Capture the cell that displays the provided text and extract its [x, y] central coordinate. 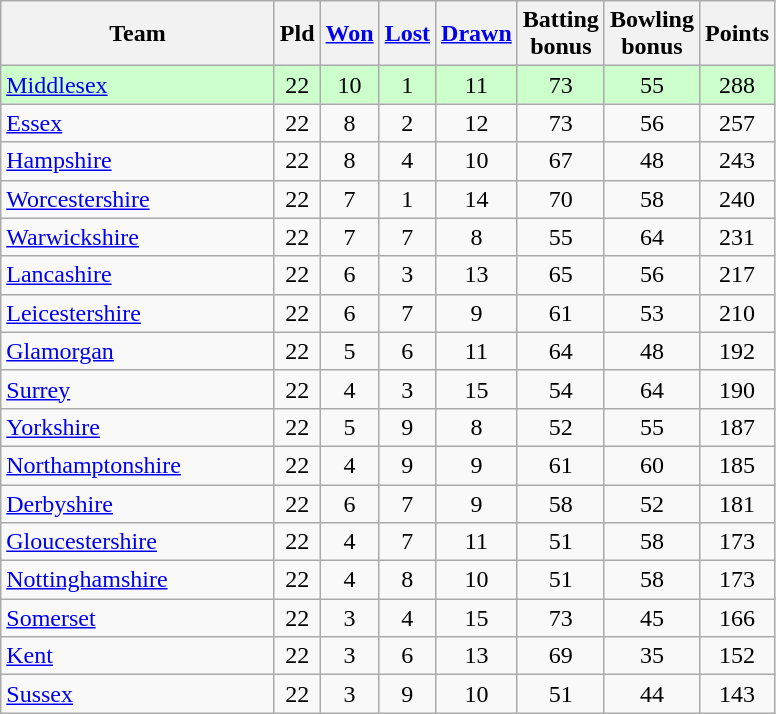
65 [560, 275]
143 [736, 694]
69 [560, 656]
Somerset [138, 618]
45 [652, 618]
Essex [138, 123]
152 [736, 656]
185 [736, 465]
60 [652, 465]
210 [736, 313]
Yorkshire [138, 427]
Hampshire [138, 161]
12 [477, 123]
Bowling bonus [652, 34]
14 [477, 199]
190 [736, 389]
166 [736, 618]
Lost [407, 34]
Glamorgan [138, 351]
Northamptonshire [138, 465]
Pld [297, 34]
44 [652, 694]
Warwickshire [138, 237]
67 [560, 161]
240 [736, 199]
288 [736, 85]
Derbyshire [138, 503]
243 [736, 161]
70 [560, 199]
231 [736, 237]
Points [736, 34]
Nottinghamshire [138, 580]
Sussex [138, 694]
35 [652, 656]
257 [736, 123]
Won [350, 34]
217 [736, 275]
Drawn [477, 34]
Leicestershire [138, 313]
Batting bonus [560, 34]
187 [736, 427]
Surrey [138, 389]
54 [560, 389]
2 [407, 123]
Worcestershire [138, 199]
192 [736, 351]
181 [736, 503]
Kent [138, 656]
Middlesex [138, 85]
Lancashire [138, 275]
53 [652, 313]
Gloucestershire [138, 542]
Team [138, 34]
